Extract the [X, Y] coordinate from the center of the cell holding the provided text.  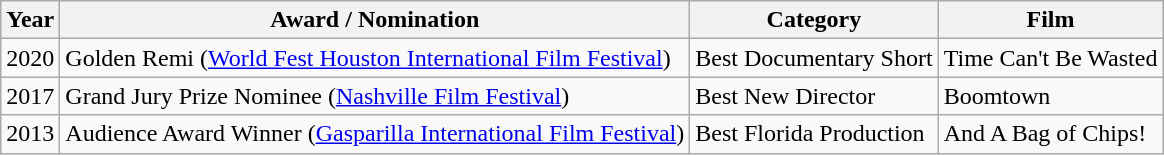
Category [814, 20]
2013 [30, 134]
Time Can't Be Wasted [1050, 58]
Audience Award Winner (Gasparilla International Film Festival) [375, 134]
Award / Nomination [375, 20]
2017 [30, 96]
Year [30, 20]
Boomtown [1050, 96]
Golden Remi (World Fest Houston International Film Festival) [375, 58]
Best New Director [814, 96]
Film [1050, 20]
Grand Jury Prize Nominee (Nashville Film Festival) [375, 96]
2020 [30, 58]
Best Documentary Short [814, 58]
Best Florida Production [814, 134]
And A Bag of Chips! [1050, 134]
